Identify which cell holds the provided text, then report its (x, y) central coordinate. 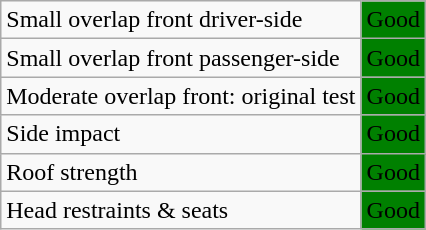
Small overlap front driver-side (181, 20)
Side impact (181, 134)
Head restraints & seats (181, 210)
Moderate overlap front: original test (181, 96)
Roof strength (181, 172)
Small overlap front passenger-side (181, 58)
